Return the (X, Y) coordinate for the center point of the cell that contains the specified text.  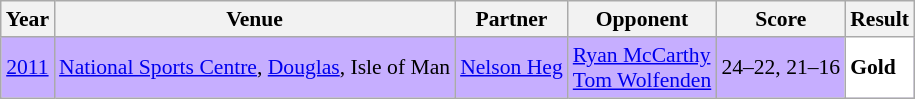
Opponent (642, 19)
Venue (254, 19)
Ryan McCarthy Tom Wolfenden (642, 68)
National Sports Centre, Douglas, Isle of Man (254, 68)
Nelson Heg (512, 68)
Year (28, 19)
Gold (880, 68)
2011 (28, 68)
24–22, 21–16 (780, 68)
Score (780, 19)
Result (880, 19)
Partner (512, 19)
